Locate the cell with the specified text and output its (x, y) center coordinate. 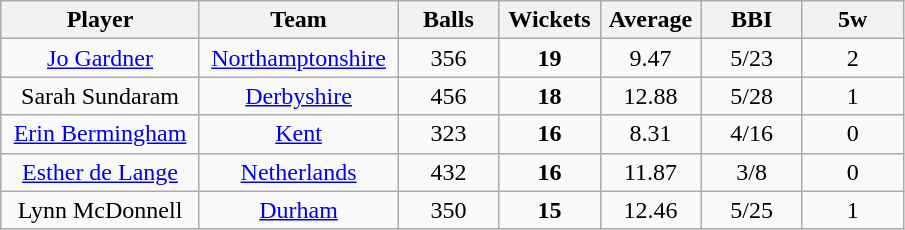
3/8 (752, 172)
Balls (448, 20)
12.46 (650, 210)
11.87 (650, 172)
4/16 (752, 134)
Jo Gardner (100, 58)
2 (852, 58)
Esther de Lange (100, 172)
Average (650, 20)
350 (448, 210)
12.88 (650, 96)
5/28 (752, 96)
Sarah Sundaram (100, 96)
15 (550, 210)
Player (100, 20)
8.31 (650, 134)
Netherlands (298, 172)
Erin Bermingham (100, 134)
Wickets (550, 20)
Kent (298, 134)
5/25 (752, 210)
19 (550, 58)
Lynn McDonnell (100, 210)
Durham (298, 210)
BBI (752, 20)
Northamptonshire (298, 58)
5/23 (752, 58)
432 (448, 172)
Team (298, 20)
456 (448, 96)
9.47 (650, 58)
Derbyshire (298, 96)
5w (852, 20)
356 (448, 58)
323 (448, 134)
18 (550, 96)
